For the text-containing cell, return its midpoint in (x, y) coordinate format. 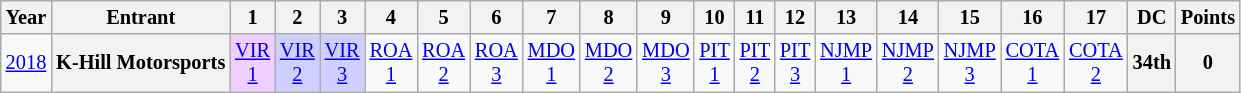
ROA3 (496, 63)
COTA2 (1096, 63)
MDO3 (666, 63)
9 (666, 17)
K-Hill Motorsports (140, 63)
5 (444, 17)
Entrant (140, 17)
3 (342, 17)
7 (552, 17)
1 (252, 17)
ROA2 (444, 63)
17 (1096, 17)
MDO2 (608, 63)
4 (392, 17)
DC (1152, 17)
PIT3 (795, 63)
16 (1033, 17)
6 (496, 17)
VIR3 (342, 63)
Points (1208, 17)
12 (795, 17)
2 (298, 17)
15 (970, 17)
NJMP3 (970, 63)
MDO1 (552, 63)
ROA1 (392, 63)
VIR1 (252, 63)
8 (608, 17)
VIR2 (298, 63)
14 (908, 17)
NJMP2 (908, 63)
34th (1152, 63)
10 (714, 17)
PIT2 (755, 63)
11 (755, 17)
COTA1 (1033, 63)
2018 (26, 63)
NJMP1 (846, 63)
13 (846, 17)
PIT1 (714, 63)
Year (26, 17)
0 (1208, 63)
